Search for the cell housing the specified text and yield its [x, y] center coordinate. 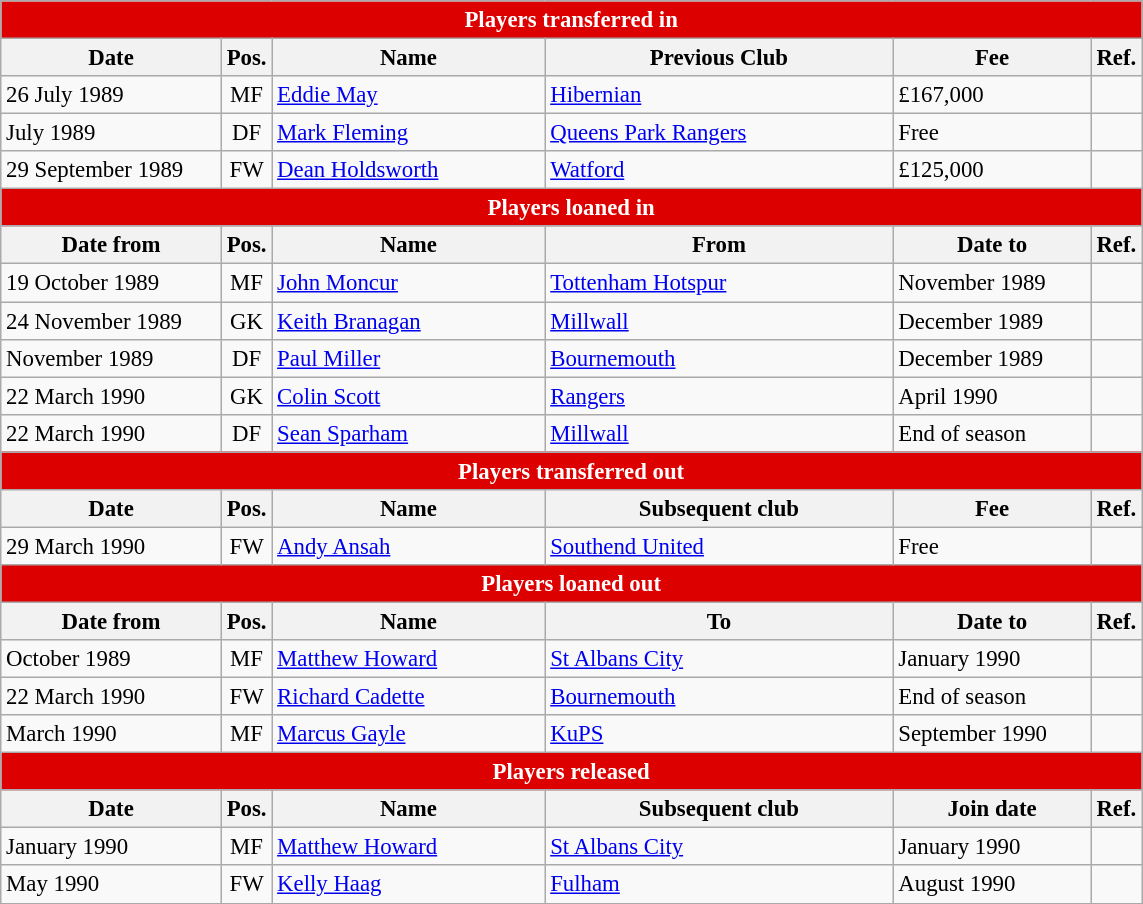
July 1989 [112, 133]
Hibernian [719, 95]
Southend United [719, 546]
Players transferred in [572, 20]
Sean Sparham [408, 433]
24 November 1989 [112, 321]
Paul Miller [408, 358]
Tottenham Hotspur [719, 283]
19 October 1989 [112, 283]
October 1989 [112, 659]
August 1990 [992, 885]
Eddie May [408, 95]
Players transferred out [572, 471]
Watford [719, 170]
26 July 1989 [112, 95]
Players loaned out [572, 584]
Dean Holdsworth [408, 170]
Join date [992, 809]
£167,000 [992, 95]
Rangers [719, 396]
£125,000 [992, 170]
29 September 1989 [112, 170]
May 1990 [112, 885]
Players released [572, 772]
Andy Ansah [408, 546]
Richard Cadette [408, 697]
KuPS [719, 734]
29 March 1990 [112, 546]
Marcus Gayle [408, 734]
March 1990 [112, 734]
Colin Scott [408, 396]
To [719, 621]
Kelly Haag [408, 885]
Queens Park Rangers [719, 133]
Mark Fleming [408, 133]
April 1990 [992, 396]
From [719, 245]
Previous Club [719, 58]
September 1990 [992, 734]
Players loaned in [572, 208]
Fulham [719, 885]
Keith Branagan [408, 321]
John Moncur [408, 283]
